Locate the cell with the specified text and output its (X, Y) center coordinate. 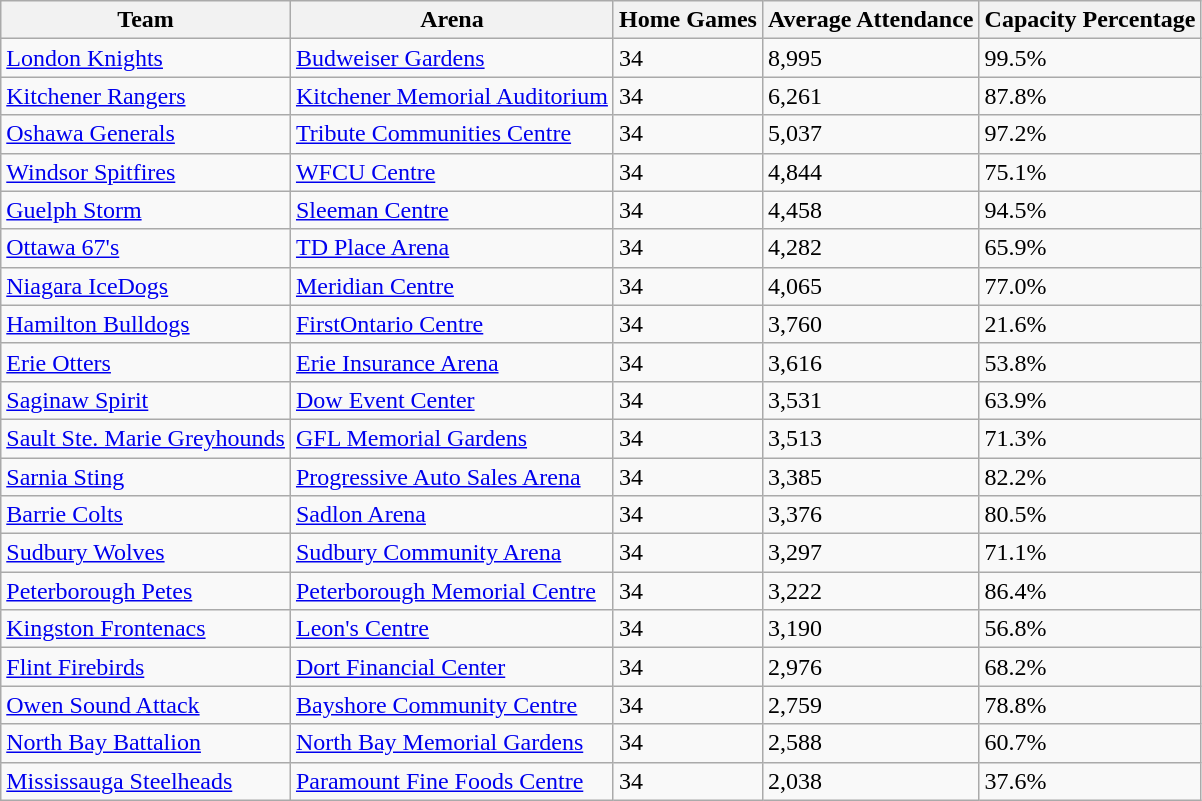
Progressive Auto Sales Arena (452, 477)
Saginaw Spirit (146, 400)
2,038 (870, 781)
London Knights (146, 58)
Sudbury Wolves (146, 553)
86.4% (1090, 591)
Dort Financial Center (452, 667)
North Bay Memorial Gardens (452, 743)
4,282 (870, 248)
71.1% (1090, 553)
82.2% (1090, 477)
Kitchener Rangers (146, 96)
Meridian Centre (452, 286)
4,458 (870, 210)
97.2% (1090, 134)
Sadlon Arena (452, 515)
77.0% (1090, 286)
Sault Ste. Marie Greyhounds (146, 438)
3,513 (870, 438)
56.8% (1090, 629)
North Bay Battalion (146, 743)
2,976 (870, 667)
68.2% (1090, 667)
63.9% (1090, 400)
Kitchener Memorial Auditorium (452, 96)
Erie Otters (146, 362)
99.5% (1090, 58)
Paramount Fine Foods Centre (452, 781)
53.8% (1090, 362)
Windsor Spitfires (146, 172)
Sudbury Community Arena (452, 553)
5,037 (870, 134)
Mississauga Steelheads (146, 781)
Capacity Percentage (1090, 20)
65.9% (1090, 248)
2,588 (870, 743)
8,995 (870, 58)
60.7% (1090, 743)
Dow Event Center (452, 400)
3,616 (870, 362)
Sarnia Sting (146, 477)
75.1% (1090, 172)
Guelph Storm (146, 210)
21.6% (1090, 324)
Barrie Colts (146, 515)
Bayshore Community Centre (452, 705)
Arena (452, 20)
3,222 (870, 591)
Average Attendance (870, 20)
Ottawa 67's (146, 248)
Hamilton Bulldogs (146, 324)
Niagara IceDogs (146, 286)
4,065 (870, 286)
Oshawa Generals (146, 134)
TD Place Arena (452, 248)
Kingston Frontenacs (146, 629)
37.6% (1090, 781)
Budweiser Gardens (452, 58)
80.5% (1090, 515)
87.8% (1090, 96)
Leon's Centre (452, 629)
Owen Sound Attack (146, 705)
Peterborough Memorial Centre (452, 591)
Erie Insurance Arena (452, 362)
3,297 (870, 553)
Peterborough Petes (146, 591)
71.3% (1090, 438)
4,844 (870, 172)
6,261 (870, 96)
WFCU Centre (452, 172)
3,531 (870, 400)
FirstOntario Centre (452, 324)
Tribute Communities Centre (452, 134)
3,376 (870, 515)
Flint Firebirds (146, 667)
3,760 (870, 324)
GFL Memorial Gardens (452, 438)
2,759 (870, 705)
78.8% (1090, 705)
Sleeman Centre (452, 210)
94.5% (1090, 210)
Home Games (688, 20)
3,190 (870, 629)
3,385 (870, 477)
Team (146, 20)
